Pinpoint the cell where the given text exists, returning its [X, Y] midpoint coordinate. 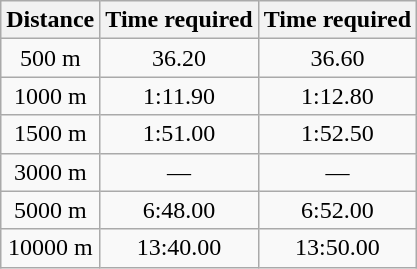
1:12.80 [337, 96]
10000 m [50, 248]
5000 m [50, 210]
1:11.90 [179, 96]
Distance [50, 20]
3000 m [50, 172]
1000 m [50, 96]
36.20 [179, 58]
6:48.00 [179, 210]
36.60 [337, 58]
500 m [50, 58]
13:50.00 [337, 248]
1:52.50 [337, 134]
13:40.00 [179, 248]
1500 m [50, 134]
6:52.00 [337, 210]
1:51.00 [179, 134]
